Locate the cell with the specified text and output its [x, y] center coordinate. 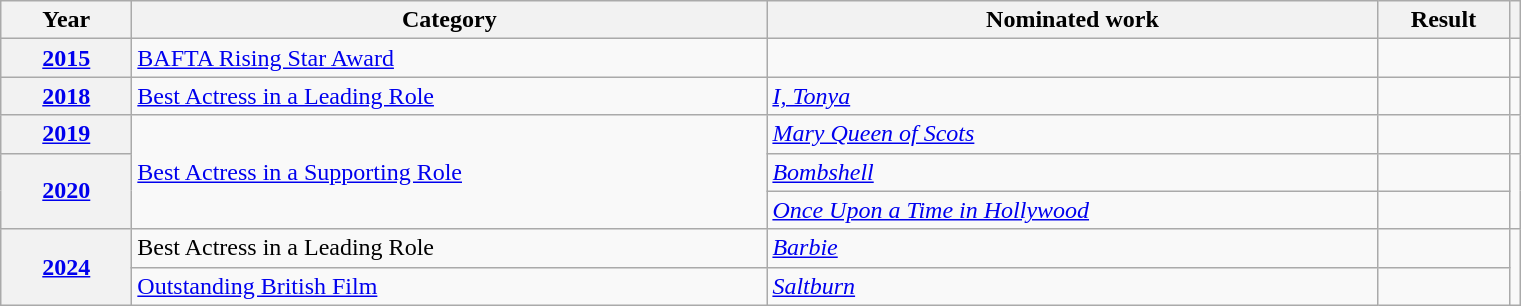
I, Tonya [1072, 96]
Saltburn [1072, 286]
Once Upon a Time in Hollywood [1072, 210]
Bombshell [1072, 172]
2015 [66, 58]
Outstanding British Film [450, 286]
Barbie [1072, 248]
2018 [66, 96]
Best Actress in a Supporting Role [450, 172]
2020 [66, 191]
Result [1444, 20]
Category [450, 20]
BAFTA Rising Star Award [450, 58]
2024 [66, 267]
Nominated work [1072, 20]
Year [66, 20]
Mary Queen of Scots [1072, 134]
2019 [66, 134]
